Identify which cell holds the provided text, then report its [X, Y] central coordinate. 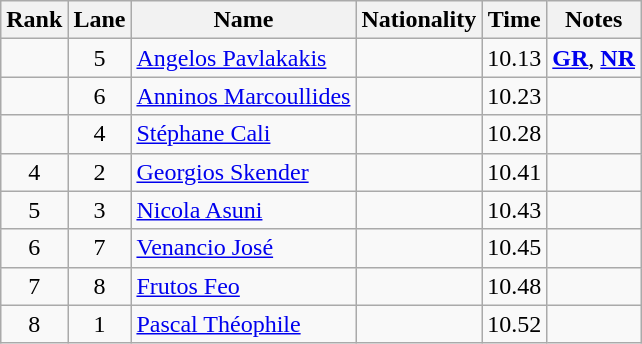
Rank [34, 20]
Stéphane Cali [244, 134]
10.43 [514, 210]
10.48 [514, 286]
1 [100, 324]
Time [514, 20]
10.41 [514, 172]
10.13 [514, 58]
Georgios Skender [244, 172]
Frutos Feo [244, 286]
Notes [594, 20]
10.28 [514, 134]
10.52 [514, 324]
GR, NR [594, 58]
Lane [100, 20]
2 [100, 172]
Pascal Théophile [244, 324]
Anninos Marcoullides [244, 96]
10.45 [514, 248]
Nationality [419, 20]
Angelos Pavlakakis [244, 58]
Name [244, 20]
Nicola Asuni [244, 210]
3 [100, 210]
Venancio José [244, 248]
10.23 [514, 96]
